Output the (x, y) coordinate of the center of the cell containing the given text.  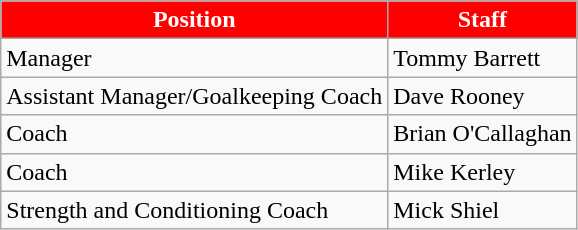
Mick Shiel (482, 210)
Dave Rooney (482, 96)
Manager (194, 58)
Brian O'Callaghan (482, 134)
Assistant Manager/Goalkeeping Coach (194, 96)
Staff (482, 20)
Strength and Conditioning Coach (194, 210)
Mike Kerley (482, 172)
Position (194, 20)
Tommy Barrett (482, 58)
